Scan for the cell matching the given text and deliver its (X, Y) coordinate at center. 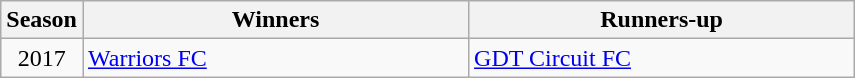
2017 (42, 58)
Winners (275, 20)
GDT Circuit FC (662, 58)
Runners-up (662, 20)
Warriors FC (275, 58)
Season (42, 20)
